Scan for the cell matching the given text and deliver its [x, y] coordinate at center. 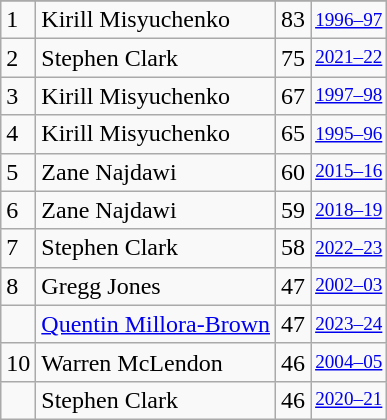
4 [18, 134]
Quentin Millora-Brown [156, 324]
2023–24 [349, 324]
1 [18, 20]
60 [294, 172]
59 [294, 210]
2018–19 [349, 210]
75 [294, 58]
Warren McLendon [156, 362]
2022–23 [349, 248]
2021–22 [349, 58]
2 [18, 58]
58 [294, 248]
10 [18, 362]
83 [294, 20]
1995–96 [349, 134]
67 [294, 96]
1997–98 [349, 96]
2020–21 [349, 400]
Gregg Jones [156, 286]
65 [294, 134]
5 [18, 172]
6 [18, 210]
3 [18, 96]
2004–05 [349, 362]
1996–97 [349, 20]
2002–03 [349, 286]
2015–16 [349, 172]
7 [18, 248]
8 [18, 286]
